Locate the cell with the specified text and output its (x, y) center coordinate. 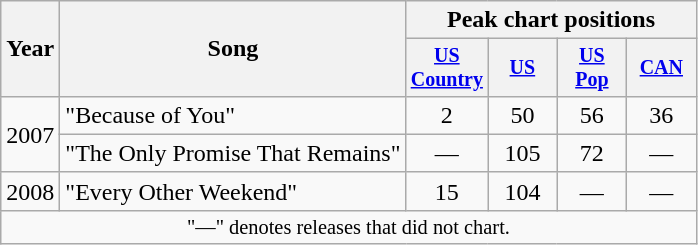
15 (447, 191)
72 (592, 153)
Peak chart positions (551, 20)
105 (522, 153)
US Pop (592, 68)
Year (30, 49)
CAN (662, 68)
50 (522, 115)
"—" denotes releases that did not chart. (348, 227)
2 (447, 115)
"Because of You" (233, 115)
104 (522, 191)
US (522, 68)
2007 (30, 134)
Song (233, 49)
56 (592, 115)
2008 (30, 191)
"The Only Promise That Remains" (233, 153)
"Every Other Weekend" (233, 191)
US Country (447, 68)
36 (662, 115)
